Return the [X, Y] coordinate for the center point of the cell that contains the specified text.  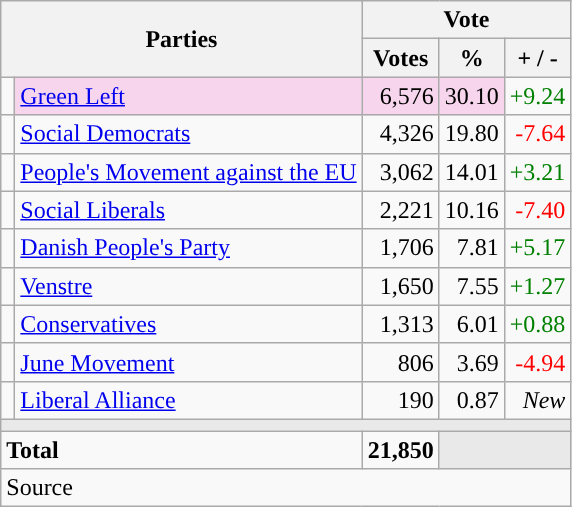
People's Movement against the EU [188, 172]
190 [400, 400]
Liberal Alliance [188, 400]
+9.24 [538, 96]
Social Liberals [188, 210]
6,576 [400, 96]
+ / - [538, 58]
% [472, 58]
0.87 [472, 400]
Total [182, 449]
1,313 [400, 324]
-7.40 [538, 210]
New [538, 400]
3.69 [472, 362]
Danish People's Party [188, 248]
Conservatives [188, 324]
21,850 [400, 449]
2,221 [400, 210]
1,650 [400, 286]
7.81 [472, 248]
Green Left [188, 96]
10.16 [472, 210]
+1.27 [538, 286]
6.01 [472, 324]
Votes [400, 58]
1,706 [400, 248]
Venstre [188, 286]
Parties [182, 39]
30.10 [472, 96]
-4.94 [538, 362]
June Movement [188, 362]
14.01 [472, 172]
Social Democrats [188, 134]
-7.64 [538, 134]
4,326 [400, 134]
19.80 [472, 134]
+5.17 [538, 248]
+0.88 [538, 324]
Source [286, 488]
806 [400, 362]
Vote [466, 20]
7.55 [472, 286]
+3.21 [538, 172]
3,062 [400, 172]
